Search for the cell housing the specified text and yield its (x, y) center coordinate. 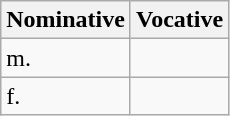
Vocative (179, 20)
m. (66, 58)
f. (66, 96)
Nominative (66, 20)
